Scan for the cell matching the given text and deliver its (x, y) coordinate at center. 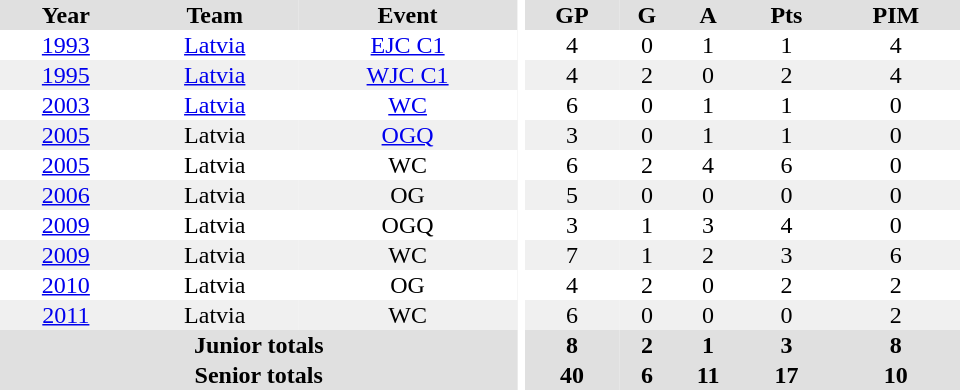
Junior totals (258, 345)
11 (708, 375)
2011 (66, 315)
EJC C1 (408, 45)
1995 (66, 75)
1993 (66, 45)
17 (786, 375)
WJC C1 (408, 75)
PIM (896, 15)
Pts (786, 15)
2006 (66, 195)
2010 (66, 285)
G (647, 15)
Senior totals (258, 375)
Team (215, 15)
GP (572, 15)
Event (408, 15)
40 (572, 375)
5 (572, 195)
10 (896, 375)
Year (66, 15)
2003 (66, 105)
A (708, 15)
7 (572, 255)
